Output the [X, Y] coordinate of the center of the cell containing the given text.  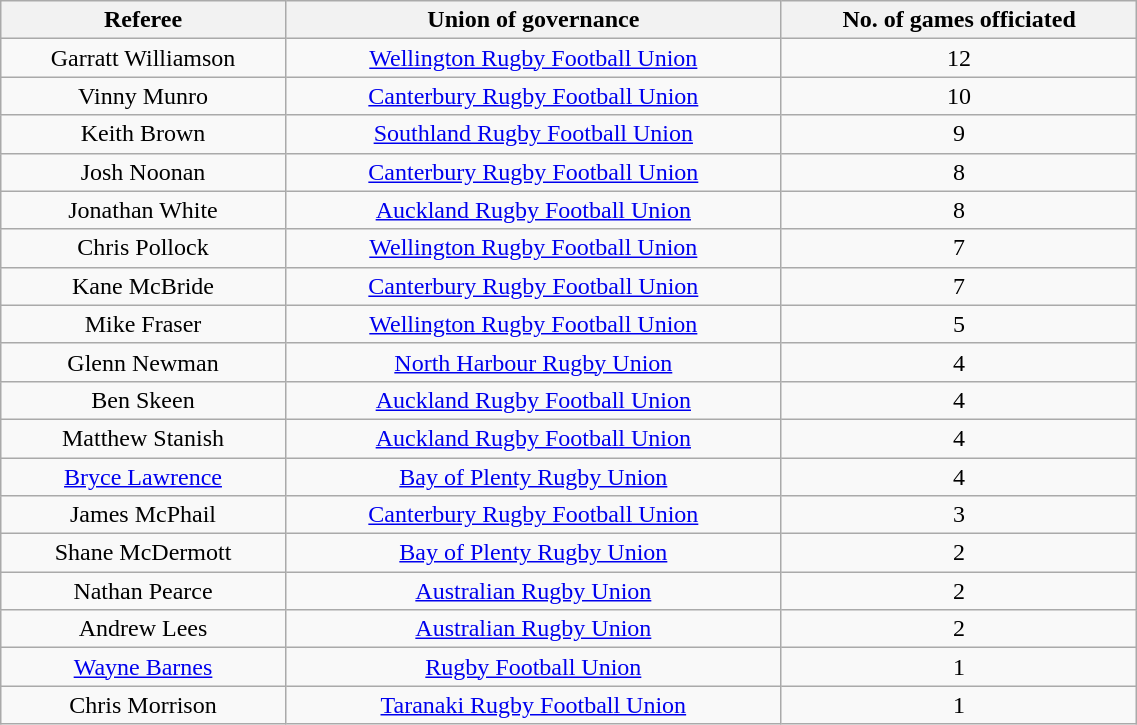
12 [958, 58]
Mike Fraser [144, 324]
5 [958, 324]
Keith Brown [144, 134]
10 [958, 96]
North Harbour Rugby Union [533, 362]
Josh Noonan [144, 172]
Taranaki Rugby Football Union [533, 705]
Jonathan White [144, 210]
Kane McBride [144, 286]
Southland Rugby Football Union [533, 134]
Ben Skeen [144, 400]
Union of governance [533, 20]
3 [958, 515]
Wayne Barnes [144, 667]
Bryce Lawrence [144, 477]
Vinny Munro [144, 96]
Referee [144, 20]
Andrew Lees [144, 629]
No. of games officiated [958, 20]
James McPhail [144, 515]
Shane McDermott [144, 553]
Chris Pollock [144, 248]
Glenn Newman [144, 362]
Rugby Football Union [533, 667]
Garratt Williamson [144, 58]
Matthew Stanish [144, 438]
Nathan Pearce [144, 591]
Chris Morrison [144, 705]
9 [958, 134]
